Search for the cell housing the specified text and yield its [x, y] center coordinate. 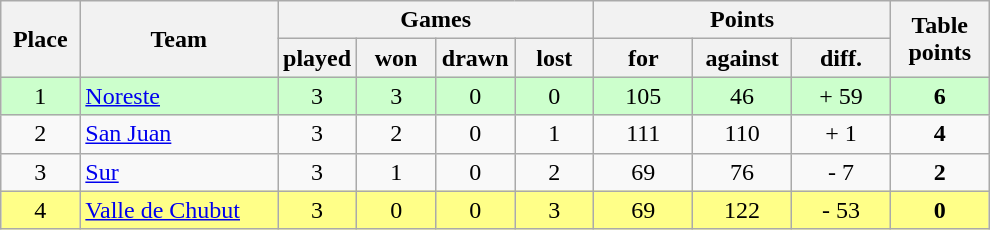
6 [940, 96]
110 [742, 134]
for [644, 58]
46 [742, 96]
Games [436, 20]
Sur [179, 172]
against [742, 58]
Valle de Chubut [179, 210]
San Juan [179, 134]
76 [742, 172]
122 [742, 210]
Tablepoints [940, 39]
Noreste [179, 96]
+ 1 [842, 134]
Place [40, 39]
- 53 [842, 210]
+ 59 [842, 96]
105 [644, 96]
- 7 [842, 172]
diff. [842, 58]
played [318, 58]
Team [179, 39]
won [396, 58]
111 [644, 134]
Points [742, 20]
drawn [476, 58]
lost [554, 58]
